Find where the given text appears and provide that cell's center as [x, y] coordinate. 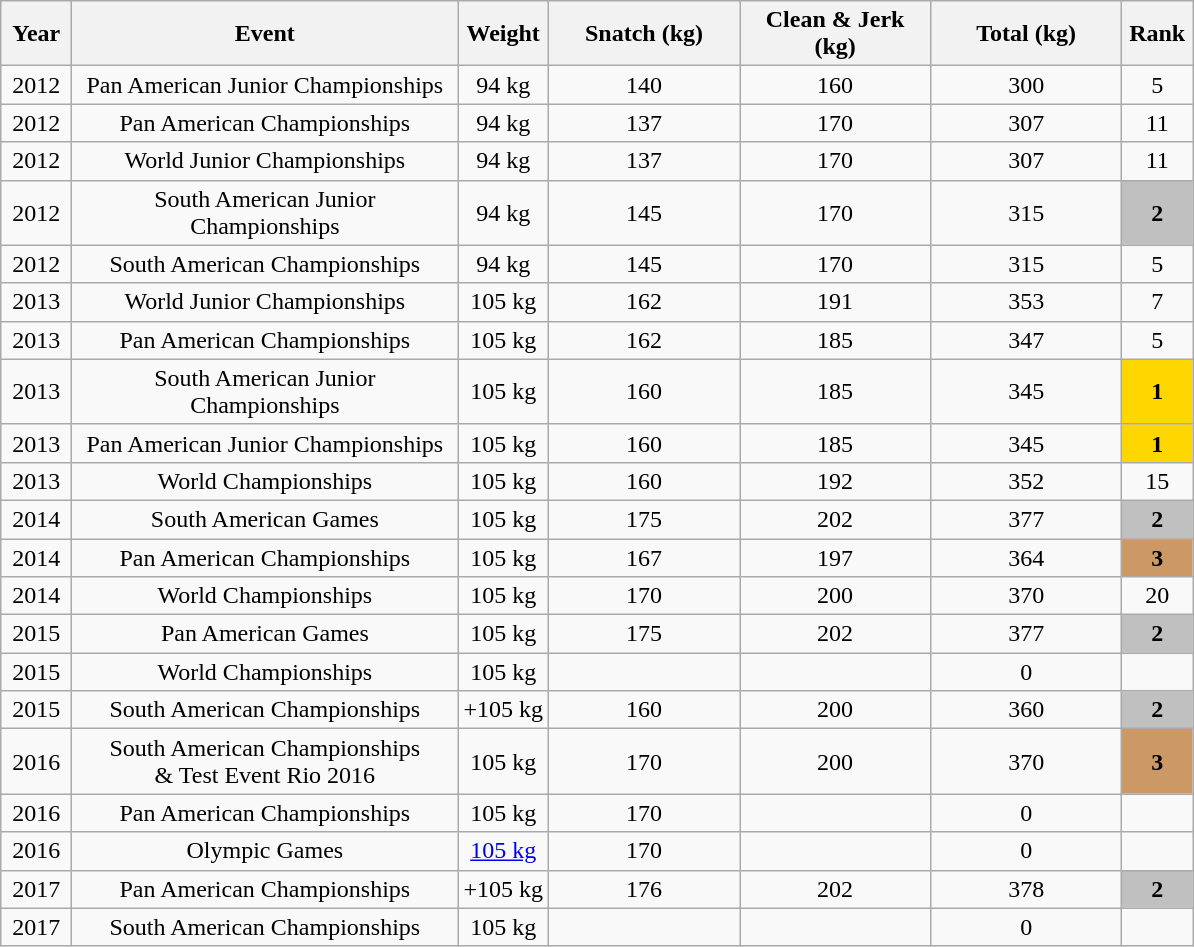
378 [1026, 889]
300 [1026, 85]
Event [265, 34]
140 [644, 85]
192 [836, 481]
176 [644, 889]
15 [1158, 481]
South American Championships & Test Event Rio 2016 [265, 762]
Olympic Games [265, 851]
Snatch (kg) [644, 34]
360 [1026, 710]
7 [1158, 302]
197 [836, 557]
347 [1026, 340]
South American Games [265, 519]
353 [1026, 302]
191 [836, 302]
Pan American Games [265, 634]
Total (kg) [1026, 34]
364 [1026, 557]
Clean & Jerk (kg) [836, 34]
167 [644, 557]
20 [1158, 596]
352 [1026, 481]
Rank [1158, 34]
Year [36, 34]
Weight [504, 34]
